Return (x, y) of the center of cell containing provided text 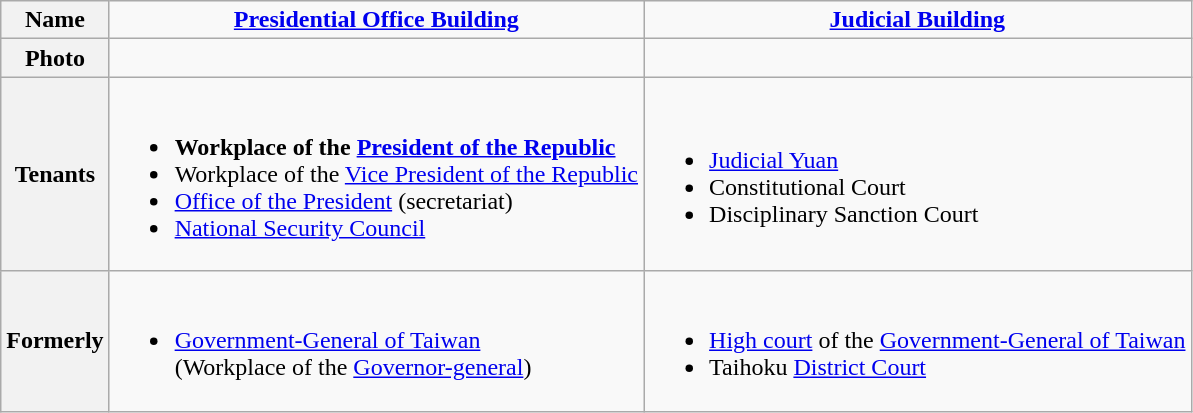
Formerly (55, 341)
High court of the Government-General of TaiwanTaihoku District Court (918, 341)
Government-General of Taiwan(Workplace of the Governor-general) (376, 341)
Presidential Office Building (376, 20)
Judicial Building (918, 20)
Name (55, 20)
Judicial YuanConstitutional CourtDisciplinary Sanction Court (918, 174)
Photo (55, 58)
Tenants (55, 174)
